From the cell containing the given text, extract its center point as [x, y] coordinate. 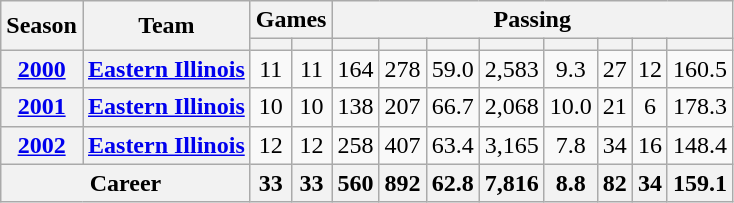
Team [166, 26]
2000 [42, 69]
2,583 [512, 69]
59.0 [452, 69]
63.4 [452, 145]
3,165 [512, 145]
7.8 [570, 145]
2002 [42, 145]
560 [356, 183]
82 [614, 183]
66.7 [452, 107]
10.0 [570, 107]
21 [614, 107]
Season [42, 26]
7,816 [512, 183]
148.4 [700, 145]
16 [650, 145]
407 [402, 145]
2001 [42, 107]
892 [402, 183]
160.5 [700, 69]
207 [402, 107]
62.8 [452, 183]
164 [356, 69]
8.8 [570, 183]
6 [650, 107]
Games [291, 20]
178.3 [700, 107]
2,068 [512, 107]
159.1 [700, 183]
9.3 [570, 69]
278 [402, 69]
258 [356, 145]
Passing [532, 20]
138 [356, 107]
Career [126, 183]
27 [614, 69]
